Search for the cell housing the specified text and yield its (X, Y) center coordinate. 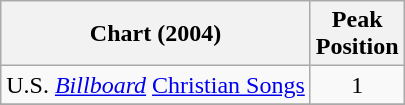
1 (357, 85)
Peak Position (357, 34)
U.S. Billboard Christian Songs (156, 85)
Chart (2004) (156, 34)
